For the text-containing cell, return its midpoint in (X, Y) coordinate format. 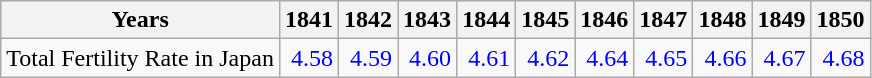
4.64 (604, 58)
4.58 (308, 58)
4.60 (428, 58)
1842 (368, 20)
4.66 (722, 58)
1846 (604, 20)
1843 (428, 20)
4.59 (368, 58)
4.65 (664, 58)
1849 (782, 20)
1848 (722, 20)
1847 (664, 20)
1845 (546, 20)
Years (140, 20)
1841 (308, 20)
4.62 (546, 58)
1844 (486, 20)
Total Fertility Rate in Japan (140, 58)
4.68 (840, 58)
4.67 (782, 58)
1850 (840, 20)
4.61 (486, 58)
